Provide the (X, Y) coordinate of the cell's center where the given text is located.  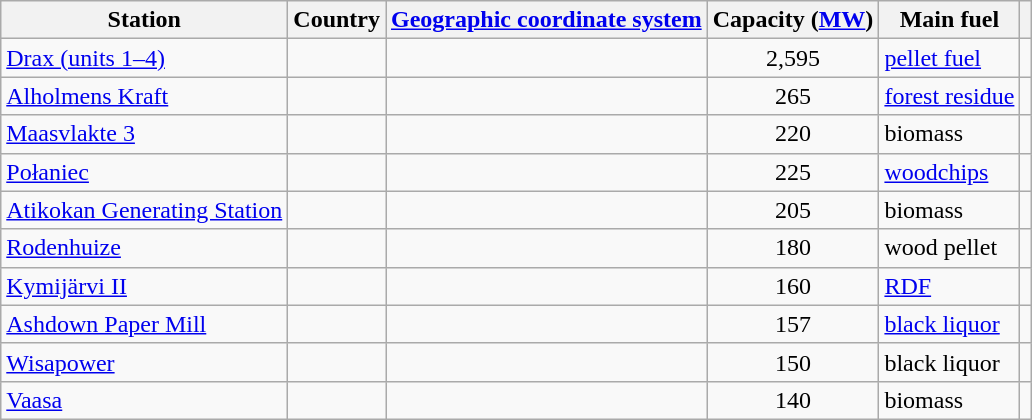
Alholmens Kraft (144, 96)
Atikokan Generating Station (144, 210)
Station (144, 20)
180 (793, 248)
Vaasa (144, 400)
Maasvlakte 3 (144, 134)
150 (793, 362)
265 (793, 96)
wood pellet (950, 248)
RDF (950, 286)
Wisapower (144, 362)
Geographic coordinate system (547, 20)
forest residue (950, 96)
Drax (units 1–4) (144, 58)
220 (793, 134)
160 (793, 286)
Main fuel (950, 20)
2,595 (793, 58)
157 (793, 324)
Połaniec (144, 172)
Kymijärvi II (144, 286)
Country (337, 20)
140 (793, 400)
Ashdown Paper Mill (144, 324)
pellet fuel (950, 58)
Capacity (MW) (793, 20)
205 (793, 210)
225 (793, 172)
woodchips (950, 172)
Rodenhuize (144, 248)
